Output the (x, y) coordinate of the center of the cell containing the given text.  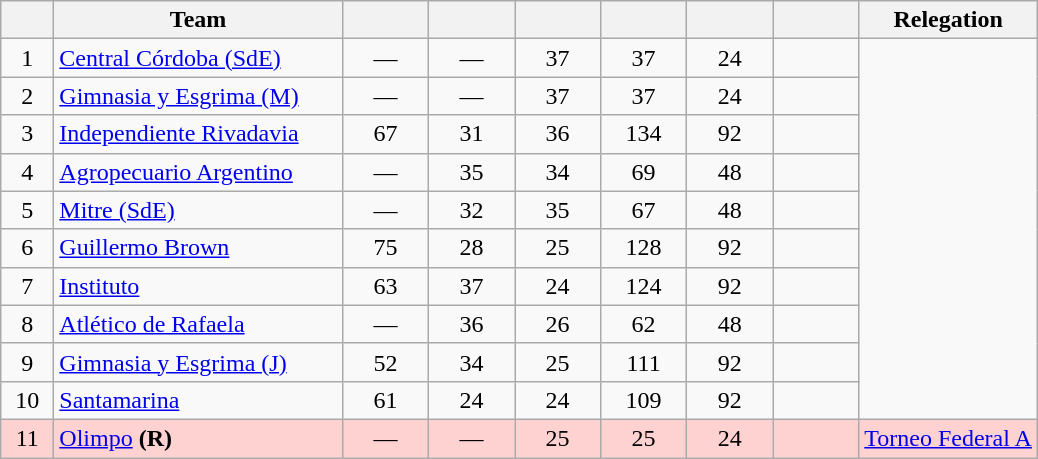
4 (28, 172)
61 (385, 400)
Torneo Federal A (948, 438)
124 (644, 286)
32 (471, 210)
10 (28, 400)
Team (198, 20)
111 (644, 362)
Gimnasia y Esgrima (M) (198, 96)
9 (28, 362)
26 (557, 324)
109 (644, 400)
69 (644, 172)
52 (385, 362)
Agropecuario Argentino (198, 172)
8 (28, 324)
Mitre (SdE) (198, 210)
Olimpo (R) (198, 438)
2 (28, 96)
Atlético de Rafaela (198, 324)
Guillermo Brown (198, 248)
62 (644, 324)
28 (471, 248)
5 (28, 210)
Santamarina (198, 400)
1 (28, 58)
Instituto (198, 286)
6 (28, 248)
7 (28, 286)
128 (644, 248)
31 (471, 134)
Central Córdoba (SdE) (198, 58)
Relegation (948, 20)
Independiente Rivadavia (198, 134)
63 (385, 286)
11 (28, 438)
3 (28, 134)
Gimnasia y Esgrima (J) (198, 362)
134 (644, 134)
75 (385, 248)
